Return the (x, y) coordinate for the center point of the cell that contains the specified text.  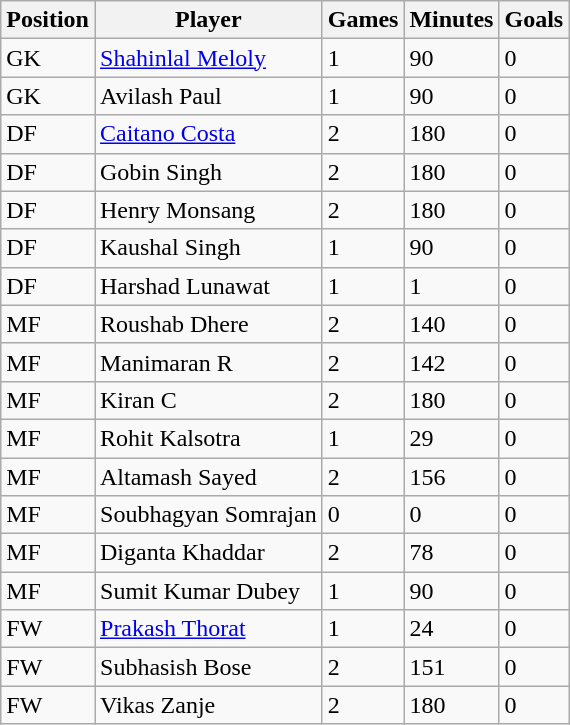
Kiran C (208, 400)
Roushab Dhere (208, 324)
Caitano Costa (208, 134)
Kaushal Singh (208, 248)
Position (48, 20)
Manimaran R (208, 362)
Avilash Paul (208, 96)
Subhasish Bose (208, 667)
Player (208, 20)
24 (452, 629)
29 (452, 438)
156 (452, 477)
Gobin Singh (208, 172)
Sumit Kumar Dubey (208, 591)
Prakash Thorat (208, 629)
Goals (534, 20)
142 (452, 362)
Diganta Khaddar (208, 553)
78 (452, 553)
Harshad Lunawat (208, 286)
140 (452, 324)
Minutes (452, 20)
Shahinlal Meloly (208, 58)
Vikas Zanje (208, 705)
Henry Monsang (208, 210)
151 (452, 667)
Games (363, 20)
Rohit Kalsotra (208, 438)
Altamash Sayed (208, 477)
Soubhagyan Somrajan (208, 515)
